Return the (X, Y) coordinate for the center point of the cell that contains the specified text.  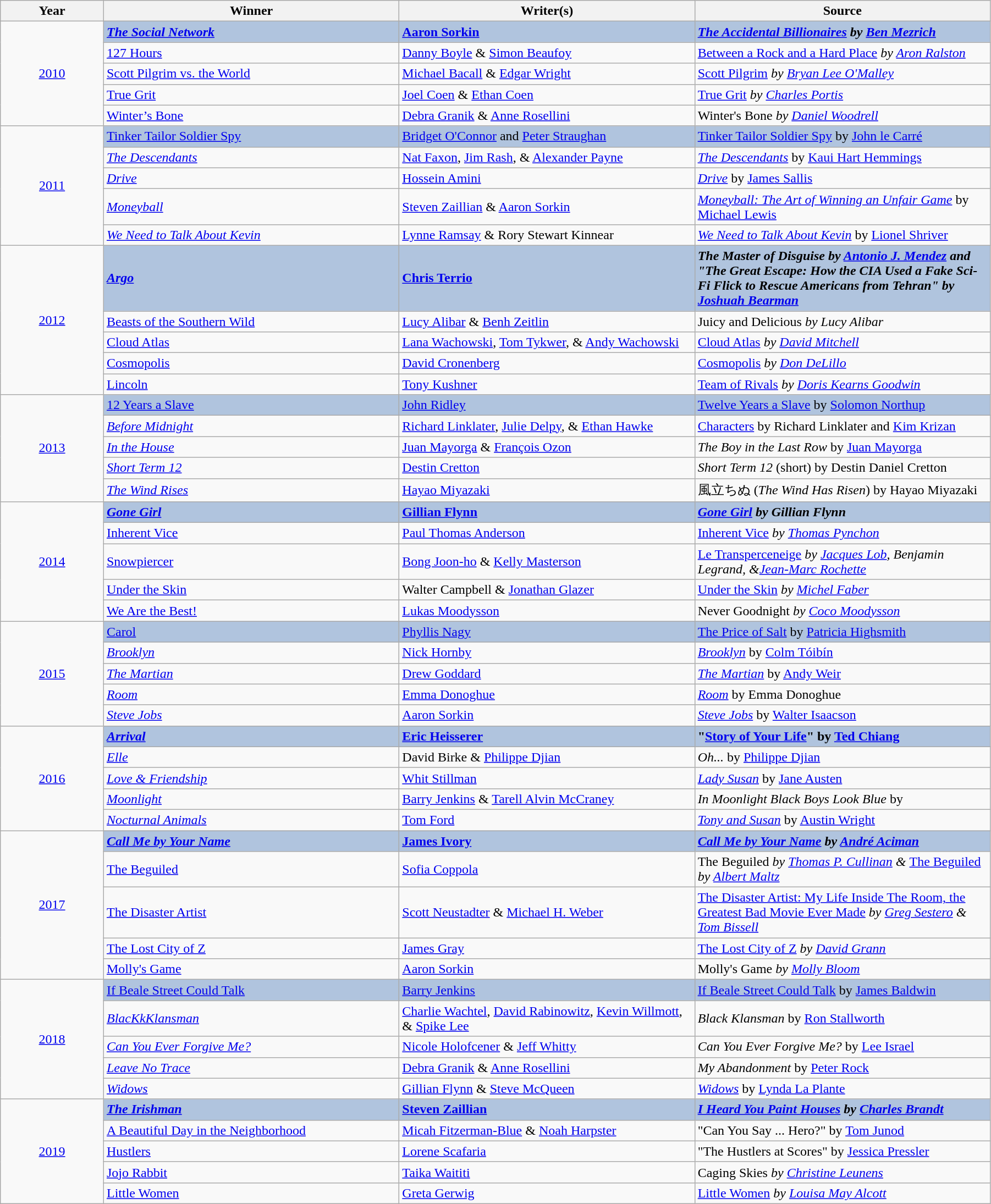
Michael Bacall & Edgar Wright (547, 74)
Can You Ever Forgive Me? by Lee Israel (843, 1047)
If Beale Street Could Talk (251, 990)
Call Me by Your Name (251, 841)
Brooklyn (251, 653)
The Boy in the Last Row by Juan Mayorga (843, 447)
Lana Wachowski, Tom Tykwer, & Andy Wachowski (547, 343)
Team of Rivals by Doris Kearns Goodwin (843, 384)
Lucy Alibar & Benh Zeitlin (547, 322)
Danny Boyle & Simon Beaufoy (547, 53)
Sofia Coppola (547, 870)
Under the Skin (251, 590)
Leave No Trace (251, 1068)
Scott Neustadter & Michael H. Weber (547, 913)
2014 (52, 562)
2017 (52, 905)
The Wind Rises (251, 490)
Call Me by Your Name by André Aciman (843, 841)
Barry Jenkins & Tarell Alvin McCraney (547, 799)
2012 (52, 320)
Winter’s Bone (251, 115)
Drive (251, 178)
The Irishman (251, 1109)
Gone Girl by Gillian Flynn (843, 512)
David Cronenberg (547, 363)
The Disaster Artist (251, 913)
Walter Campbell & Jonathan Glazer (547, 590)
"Can You Say ... Hero?" by Tom Junod (843, 1130)
Le Transperceneige by Jacques Lob, Benjamin Legrand, &Jean-Marc Rochette (843, 562)
Lukas Moodysson (547, 611)
Characters by Richard Linklater and Kim Krizan (843, 426)
Writer(s) (547, 11)
Tinker Tailor Soldier Spy (251, 136)
The Price of Salt by Patricia Highsmith (843, 632)
Eric Heisserer (547, 736)
Tony and Susan by Austin Wright (843, 820)
Cosmopolis by Don DeLillo (843, 363)
2018 (52, 1039)
Black Klansman by Ron Stallworth (843, 1018)
The Beguiled (251, 870)
Argo (251, 278)
Lincoln (251, 384)
Hayao Miyazaki (547, 490)
True Grit by Charles Portis (843, 95)
Moneyball (251, 207)
Bong Joon-ho & Kelly Masterson (547, 562)
"Story of Your Life" by Ted Chiang (843, 736)
Arrival (251, 736)
Cloud Atlas by David Mitchell (843, 343)
Molly's Game by Molly Bloom (843, 969)
In the House (251, 447)
Richard Linklater, Julie Delpy, & Ethan Hawke (547, 426)
David Birke & Philippe Djian (547, 757)
Room by Emma Donoghue (843, 694)
Tom Ford (547, 820)
Short Term 12 (short) by Destin Daniel Cretton (843, 468)
Scott Pilgrim by Bryan Lee O'Malley (843, 74)
Juan Mayorga & François Ozon (547, 447)
Moneyball: The Art of Winning an Unfair Game by Michael Lewis (843, 207)
Can You Ever Forgive Me? (251, 1047)
Lynne Ramsay & Rory Stewart Kinnear (547, 235)
Beasts of the Southern Wild (251, 322)
Taika Waititi (547, 1172)
Inherent Vice by Thomas Pynchon (843, 533)
Little Women by Louisa May Alcott (843, 1193)
Hossein Amini (547, 178)
Snowpiercer (251, 562)
I Heard You Paint Houses by Charles Brandt (843, 1109)
BlacKkKlansman (251, 1018)
We Are the Best! (251, 611)
Phyllis Nagy (547, 632)
Molly's Game (251, 969)
Under the Skin by Michel Faber (843, 590)
Juicy and Delicious by Lucy Alibar (843, 322)
Year (52, 11)
Twelve Years a Slave by Solomon Northup (843, 405)
James Gray (547, 948)
Widows by Lynda La Plante (843, 1089)
In Moonlight Black Boys Look Blue by (843, 799)
Oh... by Philippe Djian (843, 757)
The Descendants by Kaui Hart Hemmings (843, 157)
Elle (251, 757)
Lady Susan by Jane Austen (843, 778)
Nat Faxon, Jim Rash, & Alexander Payne (547, 157)
2016 (52, 778)
"The Hustlers at Scores" by Jessica Pressler (843, 1151)
Gone Girl (251, 512)
Charlie Wachtel, David Rabinowitz, Kevin Willmott, & Spike Lee (547, 1018)
A Beautiful Day in the Neighborhood (251, 1130)
2010 (52, 74)
Gillian Flynn & Steve McQueen (547, 1089)
The Beguiled by Thomas P. Cullinan & The Beguiled by Albert Maltz (843, 870)
Caging Skies by Christine Leunens (843, 1172)
Carol (251, 632)
Micah Fitzerman-Blue & Noah Harpster (547, 1130)
Emma Donoghue (547, 694)
The Descendants (251, 157)
Winner (251, 11)
Tinker Tailor Soldier Spy by John le Carré (843, 136)
The Martian by Andy Weir (843, 673)
The Disaster Artist: My Life Inside The Room, the Greatest Bad Movie Ever Made by Greg Sestero & Tom Bissell (843, 913)
The Social Network (251, 32)
The Accidental Billionaires by Ben Mezrich (843, 32)
Drew Goddard (547, 673)
If Beale Street Could Talk by James Baldwin (843, 990)
Joel Coen & Ethan Coen (547, 95)
The Martian (251, 673)
Drive by James Sallis (843, 178)
Short Term 12 (251, 468)
Nocturnal Animals (251, 820)
The Lost City of Z (251, 948)
Winter's Bone by Daniel Woodrell (843, 115)
Love & Friendship (251, 778)
Steve Jobs (251, 715)
Greta Gerwig (547, 1193)
Before Midnight (251, 426)
Chris Terrio (547, 278)
We Need to Talk About Kevin (251, 235)
127 Hours (251, 53)
Cloud Atlas (251, 343)
Destin Cretton (547, 468)
Nick Hornby (547, 653)
Whit Stillman (547, 778)
Room (251, 694)
Gillian Flynn (547, 512)
True Grit (251, 95)
Cosmopolis (251, 363)
Nicole Holofcener & Jeff Whitty (547, 1047)
Steve Jobs by Walter Isaacson (843, 715)
We Need to Talk About Kevin by Lionel Shriver (843, 235)
Never Goodnight by Coco Moodysson (843, 611)
Lorene Scafaria (547, 1151)
2011 (52, 186)
My Abandonment by Peter Rock (843, 1068)
Inherent Vice (251, 533)
Tony Kushner (547, 384)
Hustlers (251, 1151)
2013 (52, 449)
風立ちぬ (The Wind Has Risen) by Hayao Miyazaki (843, 490)
Steven Zaillian (547, 1109)
James Ivory (547, 841)
12 Years a Slave (251, 405)
Widows (251, 1089)
Jojo Rabbit (251, 1172)
Bridget O'Connor and Peter Straughan (547, 136)
2019 (52, 1151)
Between a Rock and a Hard Place by Aron Ralston (843, 53)
Steven Zaillian & Aaron Sorkin (547, 207)
The Lost City of Z by David Grann (843, 948)
Scott Pilgrim vs. the World (251, 74)
Source (843, 11)
Moonlight (251, 799)
Little Women (251, 1193)
2015 (52, 673)
Paul Thomas Anderson (547, 533)
Brooklyn by Colm Tóibín (843, 653)
Barry Jenkins (547, 990)
John Ridley (547, 405)
